From the cell containing the given text, extract its center point as (x, y) coordinate. 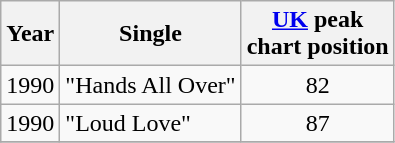
Year (30, 34)
87 (318, 123)
82 (318, 85)
UK peakchart position (318, 34)
"Loud Love" (150, 123)
"Hands All Over" (150, 85)
Single (150, 34)
